Scan for the cell matching the given text and deliver its [x, y] coordinate at center. 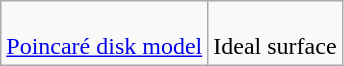
Poincaré disk model [104, 34]
Ideal surface [275, 34]
